Capture the cell that displays the provided text and extract its [x, y] central coordinate. 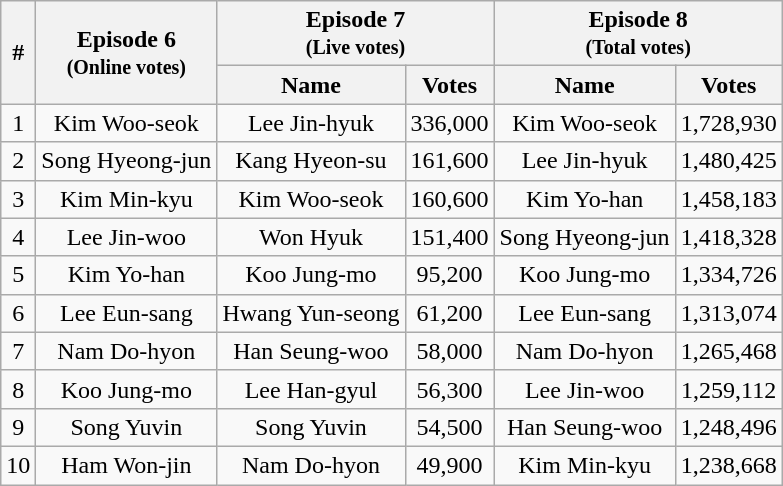
Episode 6(Online votes) [126, 52]
49,900 [450, 465]
336,000 [450, 123]
3 [18, 199]
161,600 [450, 161]
Lee Han-gyul [311, 389]
1,480,425 [728, 161]
1,458,183 [728, 199]
6 [18, 313]
95,200 [450, 275]
1,248,496 [728, 427]
9 [18, 427]
1,728,930 [728, 123]
Kang Hyeon-su [311, 161]
7 [18, 351]
Hwang Yun-seong [311, 313]
1 [18, 123]
1,418,328 [728, 237]
8 [18, 389]
1,265,468 [728, 351]
151,400 [450, 237]
2 [18, 161]
56,300 [450, 389]
5 [18, 275]
1,334,726 [728, 275]
1,313,074 [728, 313]
4 [18, 237]
1,238,668 [728, 465]
Won Hyuk [311, 237]
10 [18, 465]
58,000 [450, 351]
# [18, 52]
1,259,112 [728, 389]
Episode 8(Total votes) [638, 34]
160,600 [450, 199]
Episode 7(Live votes) [356, 34]
54,500 [450, 427]
61,200 [450, 313]
Ham Won-jin [126, 465]
